Detect which cell encompasses the target text, then output its (X, Y) center coordinate. 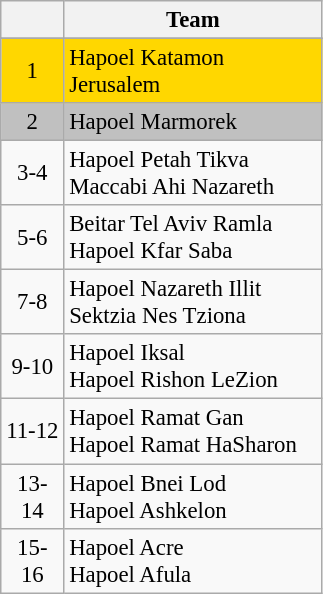
Hapoel Ramat Gan Hapoel Ramat HaSharon (193, 432)
Hapoel Bnei LodHapoel Ashkelon (193, 496)
Hapoel Marmorek (193, 122)
1 (32, 72)
Hapoel Acre Hapoel Afula (193, 560)
Beitar Tel Aviv Ramla Hapoel Kfar Saba (193, 238)
15-16 (32, 560)
7-8 (32, 302)
13-14 (32, 496)
11-12 (32, 432)
Hapoel Nazareth Illit Sektzia Nes Tziona (193, 302)
Hapoel Petah Tikva Maccabi Ahi Nazareth (193, 174)
3-4 (32, 174)
9-10 (32, 366)
Hapoel Katamon Jerusalem (193, 72)
5-6 (32, 238)
Team (193, 20)
2 (32, 122)
Hapoel Iksal Hapoel Rishon LeZion (193, 366)
